Identify which cell holds the provided text, then report its (x, y) central coordinate. 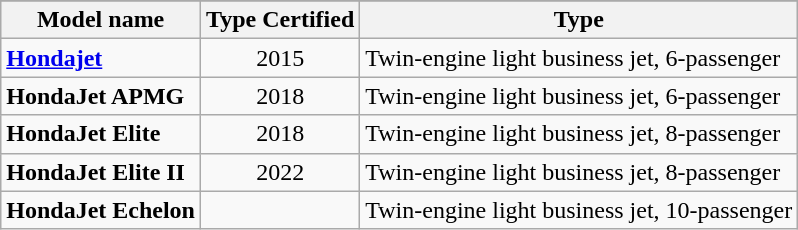
HondaJet Elite (101, 134)
Model name (101, 20)
2022 (280, 172)
Twin-engine light business jet, 10-passenger (579, 210)
HondaJet Echelon (101, 210)
Type Certified (280, 20)
HondaJet Elite II (101, 172)
Type (579, 20)
2015 (280, 58)
Hondajet (101, 58)
HondaJet APMG (101, 96)
